Identify which cell holds the provided text, then report its (x, y) central coordinate. 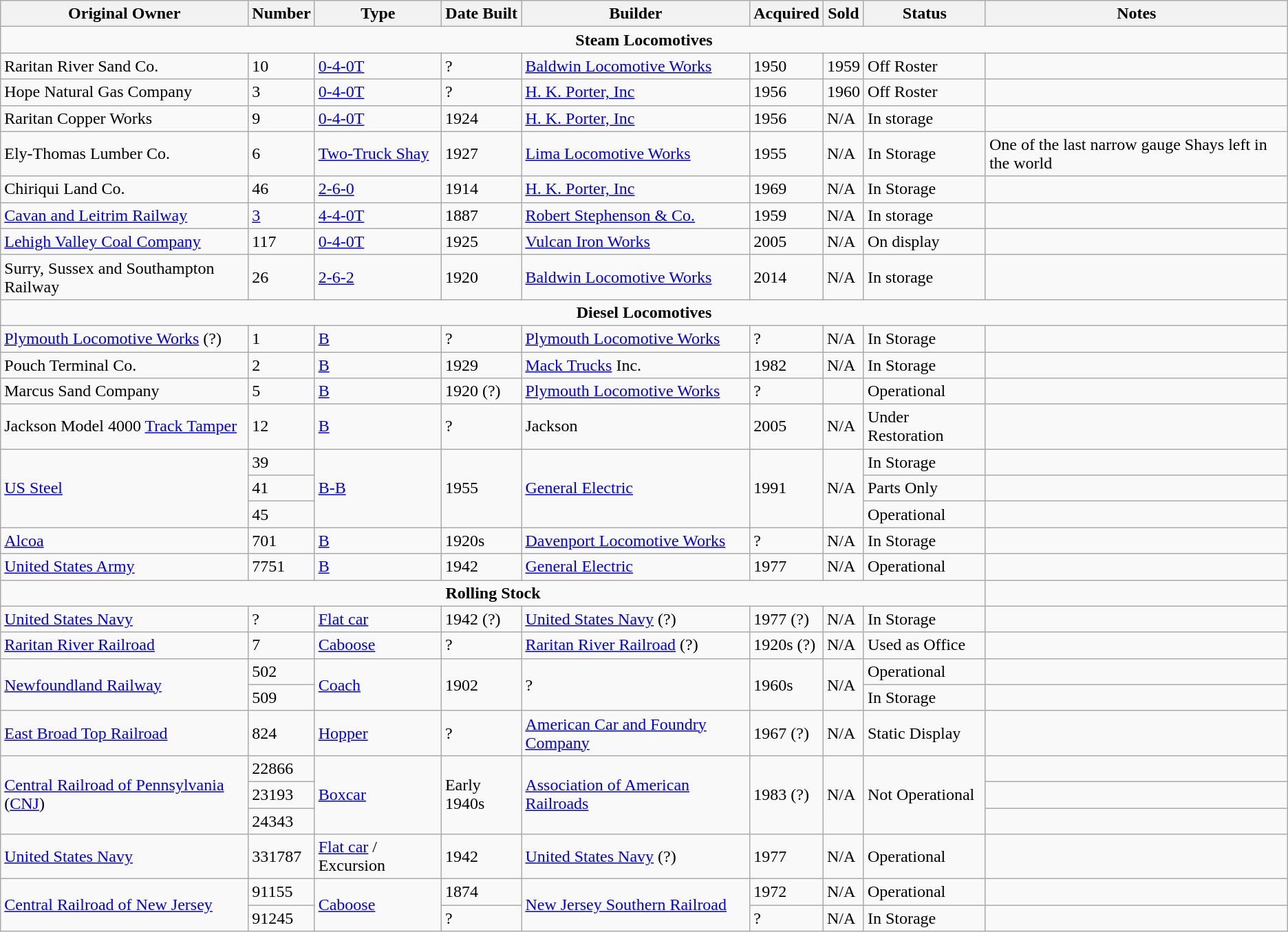
Lima Locomotive Works (636, 154)
1967 (?) (787, 733)
Diesel Locomotives (644, 312)
1942 (?) (482, 619)
1983 (?) (787, 794)
Notes (1137, 14)
Chiriqui Land Co. (125, 189)
Number (281, 14)
331787 (281, 857)
7 (281, 645)
New Jersey Southern Railroad (636, 905)
1 (281, 338)
1991 (787, 488)
Builder (636, 14)
10 (281, 66)
1924 (482, 118)
One of the last narrow gauge Shays left in the world (1137, 154)
Lehigh Valley Coal Company (125, 241)
1902 (482, 684)
Central Railroad of New Jersey (125, 905)
Jackson Model 4000 Track Tamper (125, 426)
Under Restoration (925, 426)
Boxcar (378, 794)
Marcus Sand Company (125, 391)
Original Owner (125, 14)
Plymouth Locomotive Works (?) (125, 338)
39 (281, 462)
91155 (281, 892)
5 (281, 391)
23193 (281, 794)
1929 (482, 365)
1972 (787, 892)
46 (281, 189)
Used as Office (925, 645)
Cavan and Leitrim Railway (125, 215)
1969 (787, 189)
Alcoa (125, 541)
24343 (281, 821)
12 (281, 426)
Mack Trucks Inc. (636, 365)
1920s (482, 541)
7751 (281, 567)
Vulcan Iron Works (636, 241)
Early 1940s (482, 794)
1914 (482, 189)
Surry, Sussex and Southampton Railway (125, 277)
Type (378, 14)
Flat car / Excursion (378, 857)
1920 (482, 277)
41 (281, 488)
Two-Truck Shay (378, 154)
1925 (482, 241)
1920 (?) (482, 391)
Robert Stephenson & Co. (636, 215)
Jackson (636, 426)
502 (281, 671)
1977 (?) (787, 619)
Newfoundland Railway (125, 684)
6 (281, 154)
9 (281, 118)
1960s (787, 684)
Date Built (482, 14)
Rolling Stock (493, 593)
1950 (787, 66)
1874 (482, 892)
B-B (378, 488)
2014 (787, 277)
2-6-0 (378, 189)
Raritan River Railroad (?) (636, 645)
Parts Only (925, 488)
American Car and Foundry Company (636, 733)
26 (281, 277)
2-6-2 (378, 277)
Association of American Railroads (636, 794)
701 (281, 541)
22866 (281, 768)
Acquired (787, 14)
117 (281, 241)
Coach (378, 684)
East Broad Top Railroad (125, 733)
Davenport Locomotive Works (636, 541)
Central Railroad of Pennsylvania (CNJ) (125, 794)
45 (281, 514)
Hopper (378, 733)
Pouch Terminal Co. (125, 365)
Raritan River Sand Co. (125, 66)
Ely-Thomas Lumber Co. (125, 154)
1960 (844, 92)
4-4-0T (378, 215)
Hope Natural Gas Company (125, 92)
91245 (281, 918)
Static Display (925, 733)
1982 (787, 365)
509 (281, 697)
Sold (844, 14)
824 (281, 733)
Raritan River Railroad (125, 645)
US Steel (125, 488)
Status (925, 14)
1927 (482, 154)
On display (925, 241)
Flat car (378, 619)
United States Army (125, 567)
Raritan Copper Works (125, 118)
Steam Locomotives (644, 40)
2 (281, 365)
1887 (482, 215)
Not Operational (925, 794)
1920s (?) (787, 645)
